Determine the (x, y) coordinate at the center of the cell enclosing the given text.  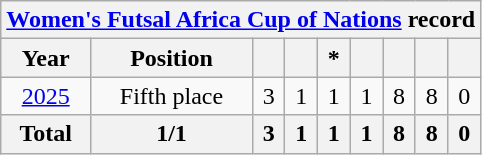
1/1 (172, 134)
2025 (46, 96)
Women's Futsal Africa Cup of Nations record (241, 20)
Year (46, 58)
* (334, 58)
Fifth place (172, 96)
Total (46, 134)
Position (172, 58)
